From the cell containing the given text, extract its center point as [x, y] coordinate. 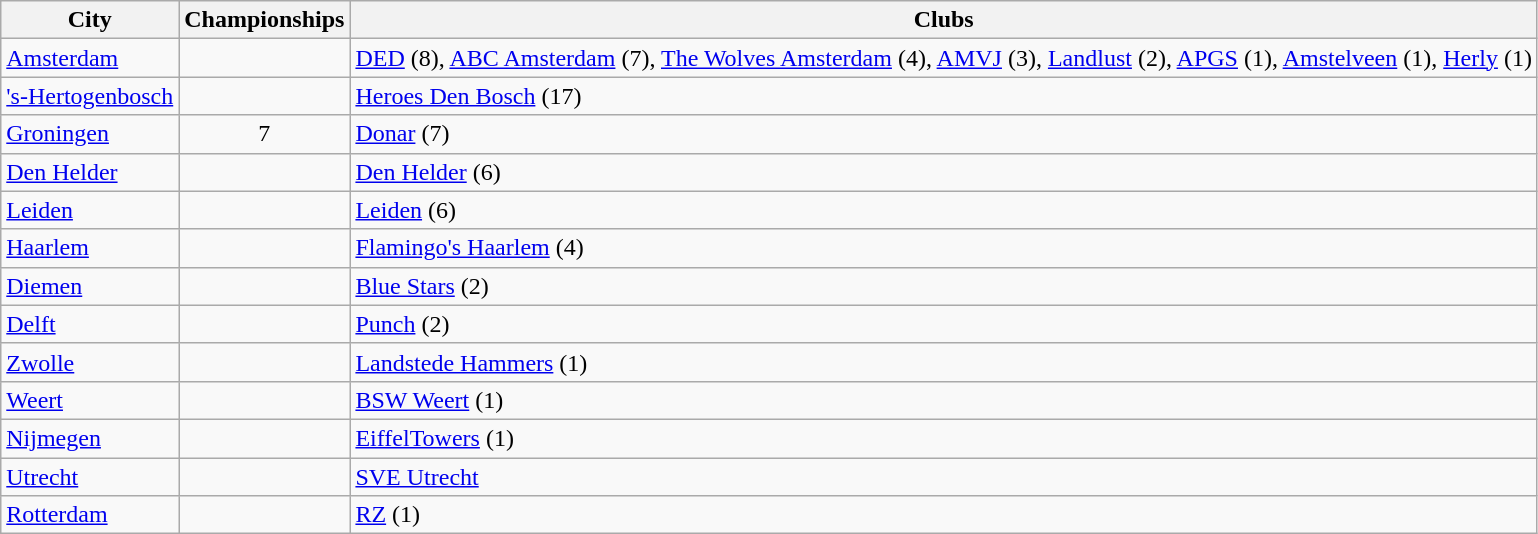
Flamingo's Haarlem (4) [944, 248]
Delft [90, 324]
Punch (2) [944, 324]
Haarlem [90, 248]
Groningen [90, 134]
Utrecht [90, 477]
EiffelTowers (1) [944, 438]
Diemen [90, 286]
Zwolle [90, 362]
Heroes Den Bosch (17) [944, 96]
BSW Weert (1) [944, 400]
City [90, 20]
DED (8), ABC Amsterdam (7), The Wolves Amsterdam (4), AMVJ (3), Landlust (2), APGS (1), Amstelveen (1), Herly (1) [944, 58]
Den Helder (6) [944, 172]
Leiden (6) [944, 210]
Blue Stars (2) [944, 286]
RZ (1) [944, 515]
SVE Utrecht [944, 477]
Den Helder [90, 172]
Donar (7) [944, 134]
Clubs [944, 20]
Amsterdam [90, 58]
's-Hertogenbosch [90, 96]
Rotterdam [90, 515]
Landstede Hammers (1) [944, 362]
7 [264, 134]
Leiden [90, 210]
Weert [90, 400]
Nijmegen [90, 438]
Championships [264, 20]
